Search for the cell housing the specified text and yield its [x, y] center coordinate. 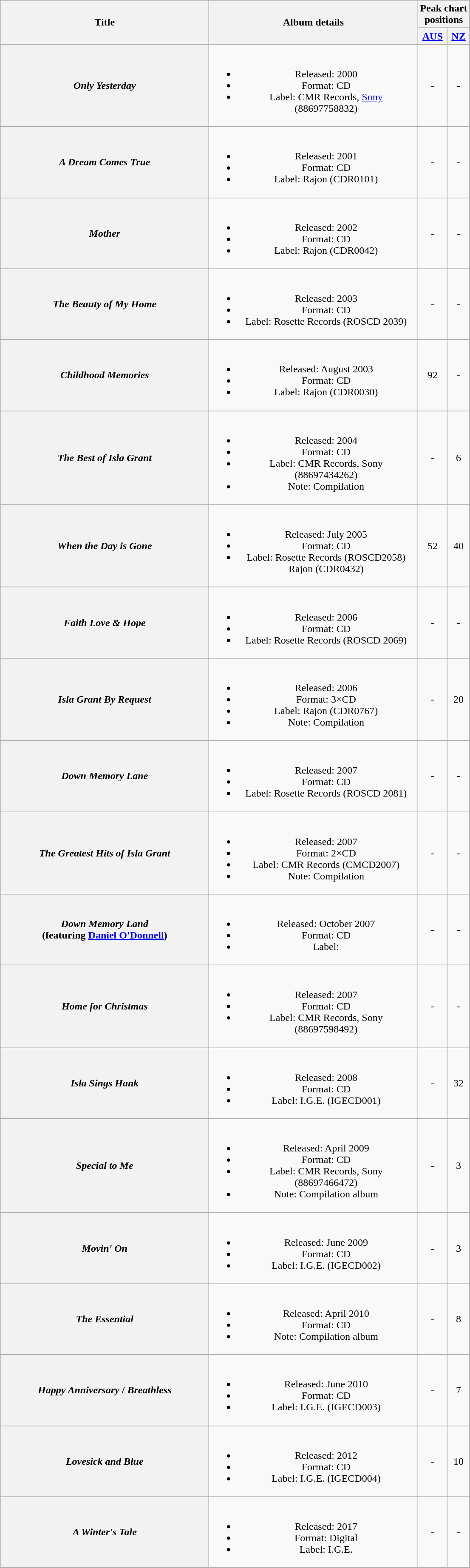
Released: 2017Format: DigitalLabel: I.G.E. [314, 1532]
Released: 2006Format: CDLabel: Rosette Records (ROSCD 2069) [314, 622]
Isla Grant By Request [105, 699]
Home for Christmas [105, 1007]
10 [459, 1461]
Released: April 2010Format: CDNote: Compilation album [314, 1319]
A Winter's Tale [105, 1532]
The Beauty of My Home [105, 304]
6 [459, 457]
Faith Love & Hope [105, 622]
AUS [433, 36]
Released: 2006Format: 3×CDLabel: Rajon (CDR0767)Note: Compilation [314, 699]
Released: 2008Format: CDLabel: I.G.E. (IGECD001) [314, 1083]
7 [459, 1390]
Released: 2012Format: CDLabel: I.G.E. (IGECD004) [314, 1461]
Released: 2000Format: CDLabel: CMR Records, Sony (88697758832) [314, 85]
Title [105, 22]
Released: 2003Format: CDLabel: Rosette Records (ROSCD 2039) [314, 304]
40 [459, 546]
Released: July 2005Format: CDLabel: Rosette Records (ROSCD2058) Rajon (CDR0432) [314, 546]
Isla Sings Hank [105, 1083]
Lovesick and Blue [105, 1461]
32 [459, 1083]
Only Yesterday [105, 85]
Mother [105, 233]
Released: 2007Format: 2×CDLabel: CMR Records (CMCD2007)Note: Compilation [314, 853]
Peak chartpositions [444, 14]
A Dream Comes True [105, 162]
Released: 2001Format: CDLabel: Rajon (CDR0101) [314, 162]
Movin' On [105, 1248]
Special to Me [105, 1165]
Released: June 2010Format: CDLabel: I.G.E. (IGECD003) [314, 1390]
The Greatest Hits of Isla Grant [105, 853]
Down Memory Land (featuring Daniel O'Donnell) [105, 930]
8 [459, 1319]
Released: June 2009Format: CDLabel: I.G.E. (IGECD002) [314, 1248]
Released: 2007Format: CDLabel: CMR Records, Sony (88697598492) [314, 1007]
Released: April 2009Format: CDLabel: CMR Records, Sony (88697466472)Note: Compilation album [314, 1165]
Happy Anniversary / Breathless [105, 1390]
Released: 2002Format: CDLabel: Rajon (CDR0042) [314, 233]
Released: 2007Format: CDLabel: Rosette Records (ROSCD 2081) [314, 776]
NZ [459, 36]
When the Day is Gone [105, 546]
92 [433, 375]
Released: August 2003Format: CDLabel: Rajon (CDR0030) [314, 375]
Album details [314, 22]
Released: 2004Format: CDLabel: CMR Records, Sony (88697434262)Note: Compilation [314, 457]
The Best of Isla Grant [105, 457]
Down Memory Lane [105, 776]
52 [433, 546]
Childhood Memories [105, 375]
The Essential [105, 1319]
Released: October 2007Format: CDLabel: [314, 930]
20 [459, 699]
